Identify which cell holds the provided text, then report its (x, y) central coordinate. 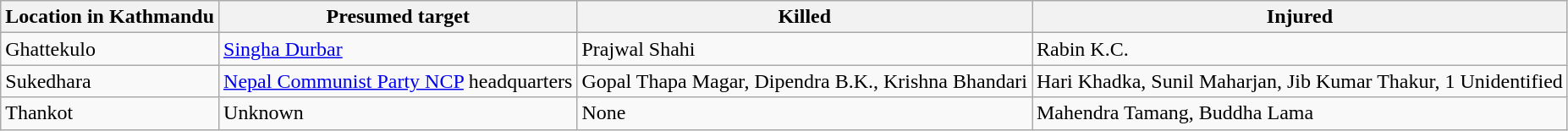
Unknown (398, 113)
None (805, 113)
Thankot (110, 113)
Nepal Communist Party NCP headquarters (398, 81)
Injured (1300, 17)
Sukedhara (110, 81)
Prajwal Shahi (805, 49)
Hari Khadka, Sunil Maharjan, Jib Kumar Thakur, 1 Unidentified (1300, 81)
Ghattekulo (110, 49)
Singha Durbar (398, 49)
Gopal Thapa Magar, Dipendra B.K., Krishna Bhandari (805, 81)
Rabin K.C. (1300, 49)
Location in Kathmandu (110, 17)
Presumed target (398, 17)
Killed (805, 17)
Mahendra Tamang, Buddha Lama (1300, 113)
